Provide the [X, Y] coordinate of the cell's center where the given text is located.  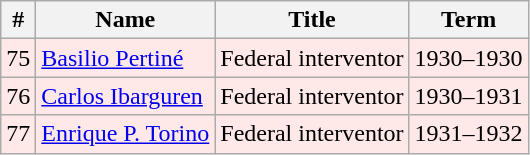
76 [18, 96]
# [18, 20]
Basilio Pertiné [126, 58]
Term [468, 20]
1930–1930 [468, 58]
1931–1932 [468, 134]
Title [312, 20]
Carlos Ibarguren [126, 96]
1930–1931 [468, 96]
Enrique P. Torino [126, 134]
75 [18, 58]
Name [126, 20]
77 [18, 134]
